Return the (x, y) coordinate for the center point of the cell that contains the specified text.  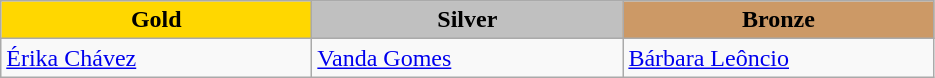
Gold (156, 20)
Vanda Gomes (468, 58)
Bárbara Leôncio (778, 58)
Érika Chávez (156, 58)
Bronze (778, 20)
Silver (468, 20)
